Return the [X, Y] coordinate for the center point of the cell that contains the specified text.  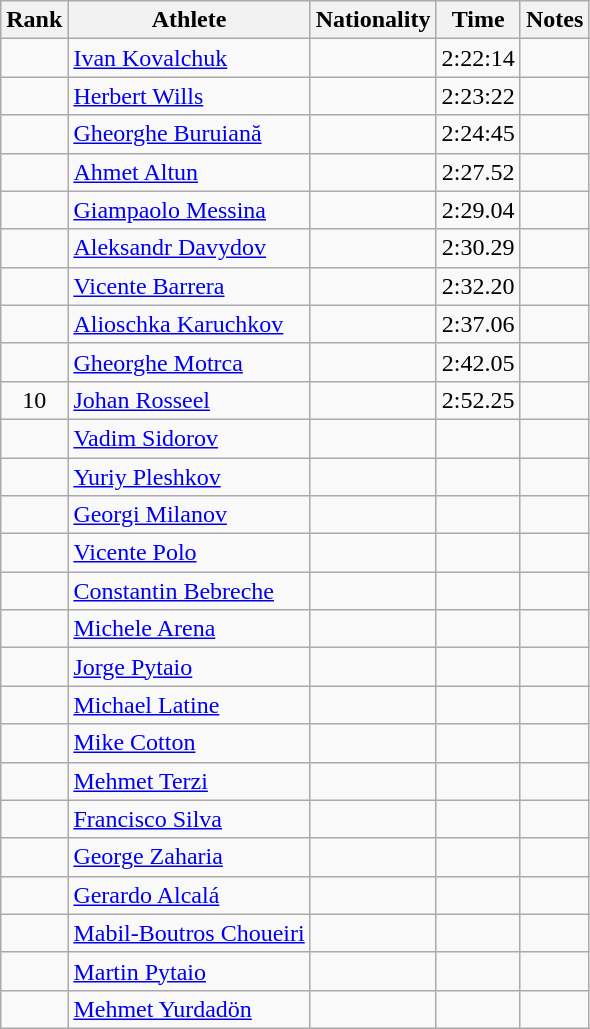
Gerardo Alcalá [189, 895]
Mehmet Yurdadön [189, 1009]
Michael Latine [189, 705]
Rank [34, 20]
Alioschka Karuchkov [189, 324]
George Zaharia [189, 857]
2:24:45 [478, 134]
Mabil-Boutros Choueiri [189, 933]
Martin Pytaio [189, 971]
Gheorghe Buruiană [189, 134]
2:37.06 [478, 324]
Nationality [373, 20]
2:52.25 [478, 400]
Vicente Polo [189, 553]
2:27.52 [478, 172]
Giampaolo Messina [189, 210]
Aleksandr Davydov [189, 248]
2:22:14 [478, 58]
Mehmet Terzi [189, 781]
Vadim Sidorov [189, 438]
Athlete [189, 20]
Constantin Bebreche [189, 591]
2:42.05 [478, 362]
Michele Arena [189, 629]
Mike Cotton [189, 743]
Gheorghe Motrca [189, 362]
2:32.20 [478, 286]
Jorge Pytaio [189, 667]
2:30.29 [478, 248]
Ahmet Altun [189, 172]
Francisco Silva [189, 819]
2:23:22 [478, 96]
Georgi Milanov [189, 515]
Ivan Kovalchuk [189, 58]
Notes [554, 20]
Vicente Barrera [189, 286]
Time [478, 20]
Johan Rosseel [189, 400]
10 [34, 400]
2:29.04 [478, 210]
Yuriy Pleshkov [189, 477]
Herbert Wills [189, 96]
